Provide the [x, y] coordinate of the cell's center where the given text is located.  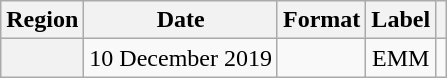
10 December 2019 [181, 58]
Label [401, 20]
Date [181, 20]
Region [42, 20]
EMM [401, 58]
Format [321, 20]
